Scan for the cell matching the given text and deliver its [X, Y] coordinate at center. 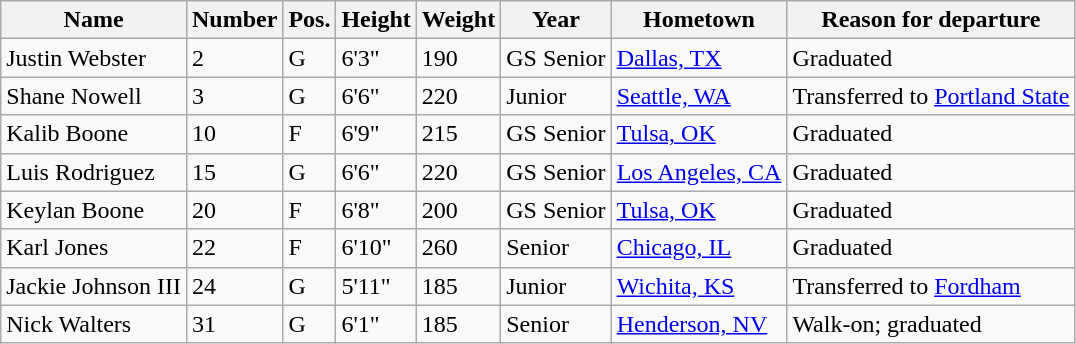
6'3" [376, 58]
Nick Walters [94, 324]
Hometown [699, 20]
260 [458, 248]
Shane Nowell [94, 96]
Luis Rodriguez [94, 172]
10 [234, 134]
Dallas, TX [699, 58]
22 [234, 248]
Keylan Boone [94, 210]
2 [234, 58]
Jackie Johnson III [94, 286]
Los Angeles, CA [699, 172]
Name [94, 20]
Reason for departure [931, 20]
Height [376, 20]
6'10" [376, 248]
Transferred to Portland State [931, 96]
Year [556, 20]
Wichita, KS [699, 286]
6'1" [376, 324]
200 [458, 210]
Kalib Boone [94, 134]
215 [458, 134]
Justin Webster [94, 58]
31 [234, 324]
190 [458, 58]
Pos. [310, 20]
Walk-on; graduated [931, 324]
Seattle, WA [699, 96]
Transferred to Fordham [931, 286]
20 [234, 210]
6'8" [376, 210]
15 [234, 172]
Weight [458, 20]
Chicago, IL [699, 248]
Henderson, NV [699, 324]
24 [234, 286]
3 [234, 96]
Karl Jones [94, 248]
6'9" [376, 134]
5'11" [376, 286]
Number [234, 20]
